Extract the (x, y) coordinate from the center of the cell holding the provided text.  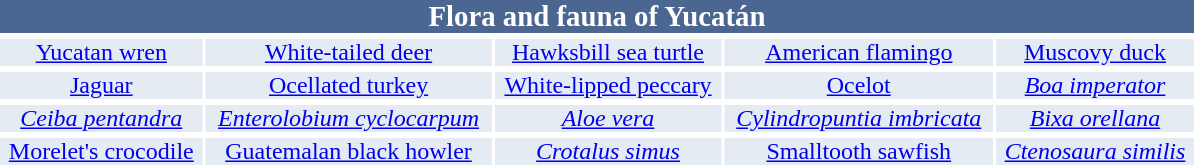
White-lipped peccary (608, 86)
White-tailed deer (349, 52)
Muscovy duck (1095, 52)
Ocellated turkey (349, 86)
Cylindropuntia imbricata (859, 118)
Jaguar (102, 86)
Yucatan wren (102, 52)
Bixa orellana (1095, 118)
Aloe vera (608, 118)
Flora and fauna of Yucatán (597, 16)
Enterolobium cyclocarpum (349, 118)
Ceiba pentandra (102, 118)
Hawksbill sea turtle (608, 52)
American flamingo (859, 52)
Smalltooth sawfish (859, 152)
Morelet's crocodile (102, 152)
Ocelot (859, 86)
Boa imperator (1095, 86)
Guatemalan black howler (349, 152)
Ctenosaura similis (1095, 152)
Crotalus simus (608, 152)
